Locate the cell with the specified text and output its (x, y) center coordinate. 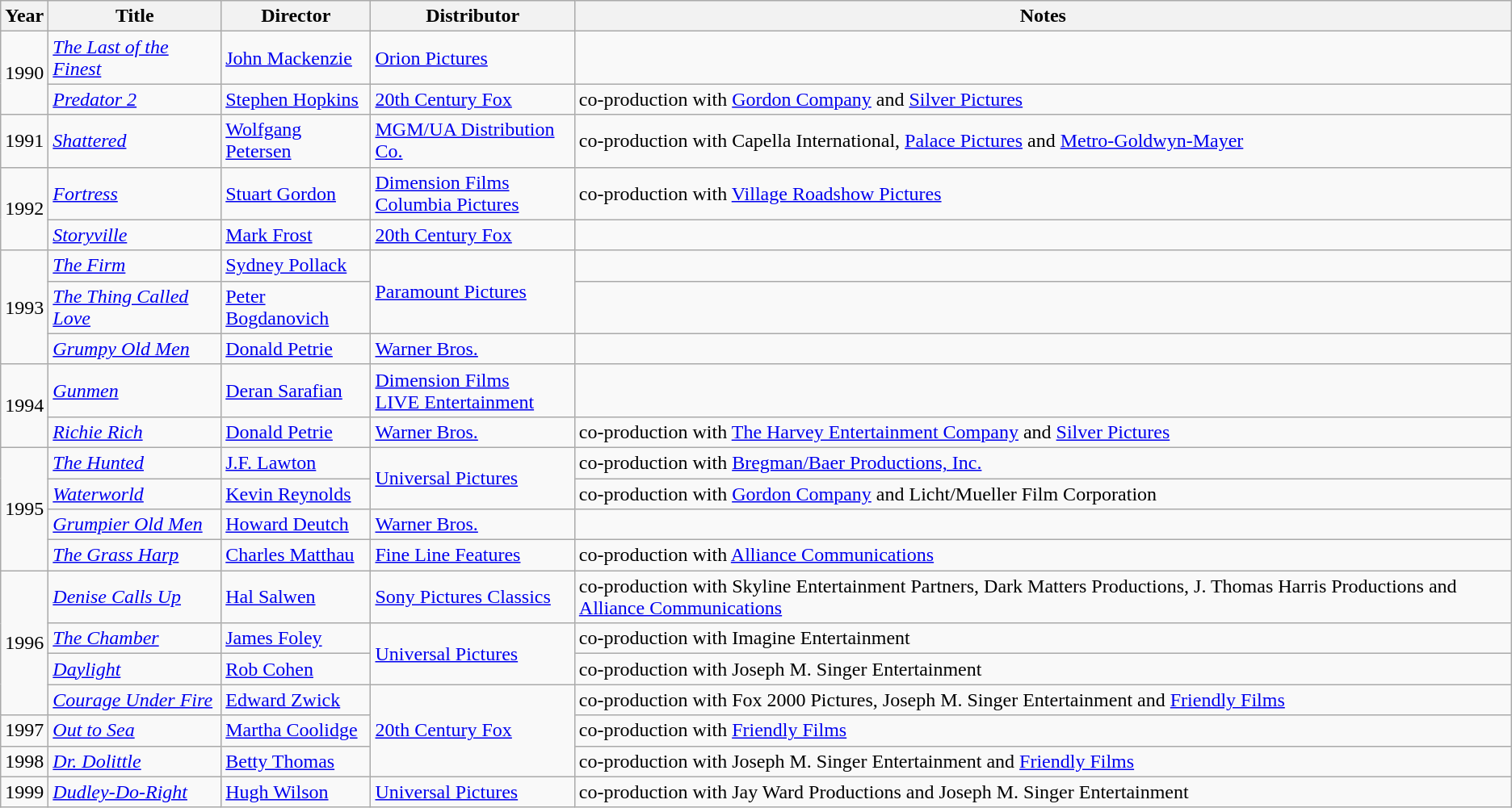
Martha Coolidge (296, 731)
1994 (24, 405)
Howard Deutch (296, 525)
Peter Bogdanovich (296, 307)
Orion Pictures (472, 58)
co-production with Joseph M. Singer Entertainment and Friendly Films (1043, 761)
Dudley-Do-Right (135, 792)
Hal Salwen (296, 597)
Out to Sea (135, 731)
Mark Frost (296, 235)
co-production with Imagine Entertainment (1043, 638)
Fine Line Features (472, 555)
co-production with Village Roadshow Pictures (1043, 194)
Waterworld (135, 493)
Hugh Wilson (296, 792)
1999 (24, 792)
Charles Matthau (296, 555)
co-production with Fox 2000 Pictures, Joseph M. Singer Entertainment and Friendly Films (1043, 700)
co-production with Gordon Company and Silver Pictures (1043, 99)
Wolfgang Petersen (296, 140)
co-production with Capella International, Palace Pictures and Metro-Goldwyn-Mayer (1043, 140)
1990 (24, 73)
1991 (24, 140)
Denise Calls Up (135, 597)
1993 (24, 307)
The Thing Called Love (135, 307)
1992 (24, 208)
The Chamber (135, 638)
co-production with Alliance Communications (1043, 555)
Shattered (135, 140)
Director (296, 16)
Grumpier Old Men (135, 525)
Courage Under Fire (135, 700)
Betty Thomas (296, 761)
co-production with Joseph M. Singer Entertainment (1043, 669)
Storyville (135, 235)
Notes (1043, 16)
Distributor (472, 16)
Dimension FilmsColumbia Pictures (472, 194)
co-production with The Harvey Entertainment Company and Silver Pictures (1043, 432)
Fortress (135, 194)
co-production with Friendly Films (1043, 731)
Kevin Reynolds (296, 493)
MGM/UA Distribution Co. (472, 140)
John Mackenzie (296, 58)
J.F. Lawton (296, 463)
co-production with Bregman/Baer Productions, Inc. (1043, 463)
Daylight (135, 669)
Sydney Pollack (296, 266)
Stuart Gordon (296, 194)
Dimension FilmsLIVE Entertainment (472, 391)
Predator 2 (135, 99)
1997 (24, 731)
Stephen Hopkins (296, 99)
Deran Sarafian (296, 391)
co-production with Jay Ward Productions and Joseph M. Singer Entertainment (1043, 792)
1998 (24, 761)
1995 (24, 509)
Gunmen (135, 391)
Sony Pictures Classics (472, 597)
The Firm (135, 266)
The Hunted (135, 463)
Paramount Pictures (472, 292)
The Last of the Finest (135, 58)
Dr. Dolittle (135, 761)
Grumpy Old Men (135, 349)
Year (24, 16)
Title (135, 16)
co-production with Skyline Entertainment Partners, Dark Matters Productions, J. Thomas Harris Productions and Alliance Communications (1043, 597)
Rob Cohen (296, 669)
The Grass Harp (135, 555)
Richie Rich (135, 432)
Edward Zwick (296, 700)
co-production with Gordon Company and Licht/Mueller Film Corporation (1043, 493)
James Foley (296, 638)
1996 (24, 643)
